Return the [x, y] coordinate for the center point of the cell that contains the specified text.  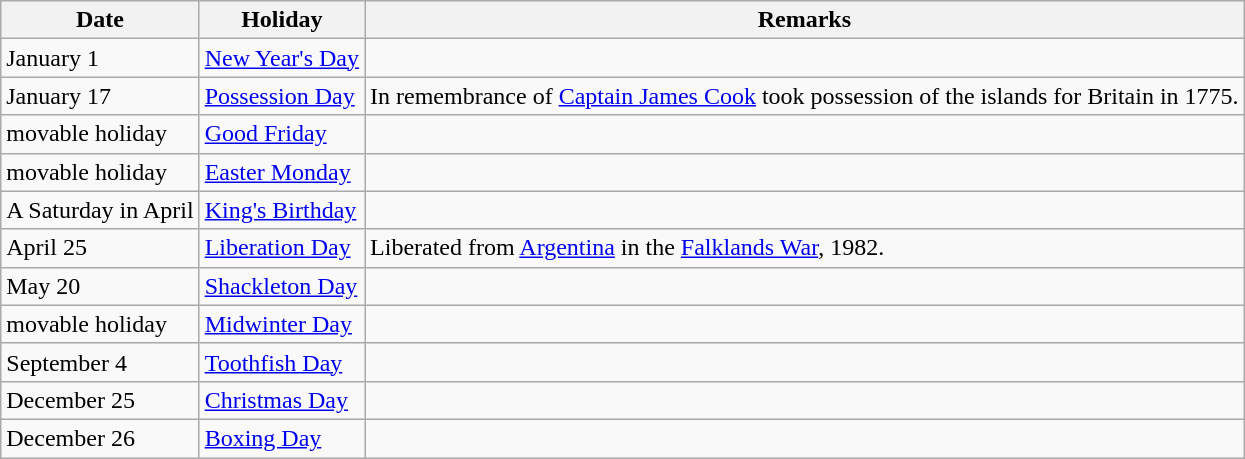
In remembrance of Captain James Cook took possession of the islands for Britain in 1775. [805, 96]
Date [100, 20]
December 26 [100, 438]
Good Friday [282, 134]
Boxing Day [282, 438]
January 1 [100, 58]
New Year's Day [282, 58]
King's Birthday [282, 210]
Possession Day [282, 96]
Liberation Day [282, 248]
Midwinter Day [282, 324]
April 25 [100, 248]
A Saturday in April [100, 210]
Liberated from Argentina in the Falklands War, 1982. [805, 248]
January 17 [100, 96]
Christmas Day [282, 400]
Remarks [805, 20]
May 20 [100, 286]
Shackleton Day [282, 286]
Holiday [282, 20]
Toothfish Day [282, 362]
Easter Monday [282, 172]
September 4 [100, 362]
December 25 [100, 400]
